Find where the given text appears and provide that cell's center as [x, y] coordinate. 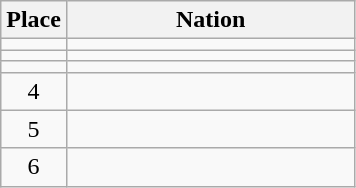
5 [34, 129]
6 [34, 167]
Nation [210, 20]
4 [34, 91]
Place [34, 20]
